Capture the cell that displays the provided text and extract its (x, y) central coordinate. 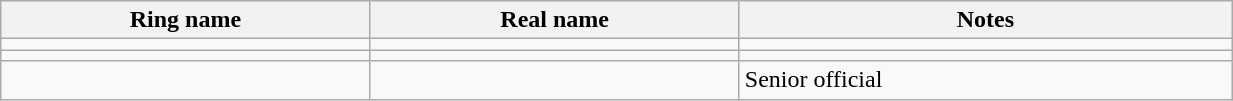
Real name (554, 20)
Notes (985, 20)
Senior official (985, 80)
Ring name (186, 20)
